Extract the [X, Y] coordinate from the center of the cell holding the provided text.  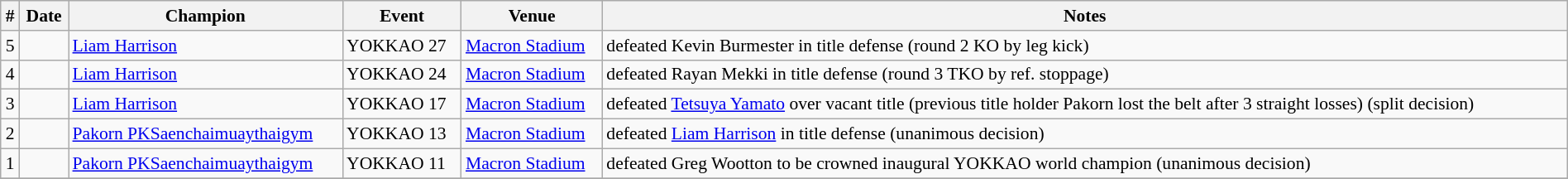
defeated Tetsuya Yamato over vacant title (previous title holder Pakorn lost the belt after 3 straight losses) (split decision) [1085, 104]
defeated Rayan Mekki in title defense (round 3 TKO by ref. stoppage) [1085, 75]
YOKKAO 24 [402, 75]
Event [402, 16]
Venue [532, 16]
defeated Greg Wootton to be crowned inaugural YOKKAO world champion (unanimous decision) [1085, 163]
1 [10, 163]
Champion [205, 16]
YOKKAO 13 [402, 134]
5 [10, 46]
YOKKAO 17 [402, 104]
3 [10, 104]
defeated Kevin Burmester in title defense (round 2 KO by leg kick) [1085, 46]
defeated Liam Harrison in title defense (unanimous decision) [1085, 134]
2 [10, 134]
YOKKAO 11 [402, 163]
Date [45, 16]
4 [10, 75]
YOKKAO 27 [402, 46]
# [10, 16]
Notes [1085, 16]
